Search for the cell housing the specified text and yield its (X, Y) center coordinate. 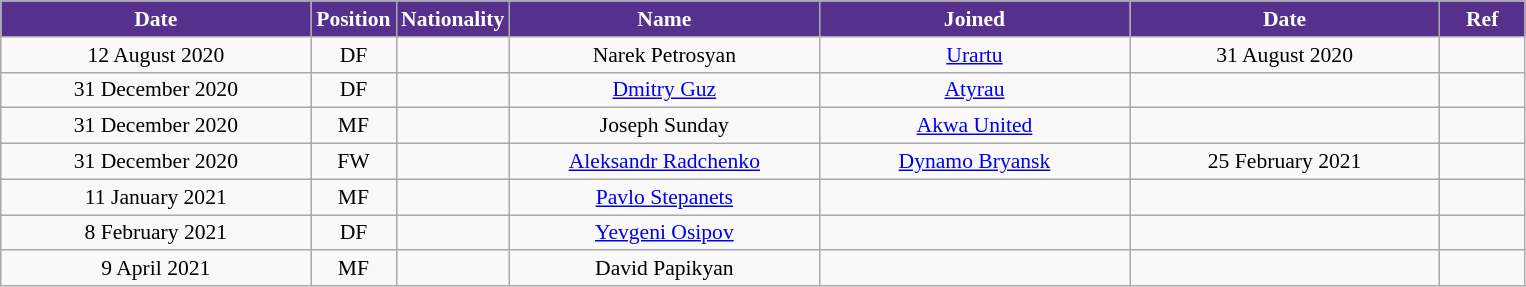
Akwa United (974, 126)
Ref (1482, 19)
Nationality (452, 19)
David Papikyan (664, 269)
31 August 2020 (1285, 55)
Urartu (974, 55)
Joseph Sunday (664, 126)
Name (664, 19)
Position (354, 19)
Aleksandr Radchenko (664, 162)
Atyrau (974, 90)
8 February 2021 (156, 233)
11 January 2021 (156, 197)
9 April 2021 (156, 269)
25 February 2021 (1285, 162)
Dmitry Guz (664, 90)
Yevgeni Osipov (664, 233)
12 August 2020 (156, 55)
Pavlo Stepanets (664, 197)
Narek Petrosyan (664, 55)
FW (354, 162)
Joined (974, 19)
Dynamo Bryansk (974, 162)
